Output the [x, y] coordinate of the center of the cell containing the given text.  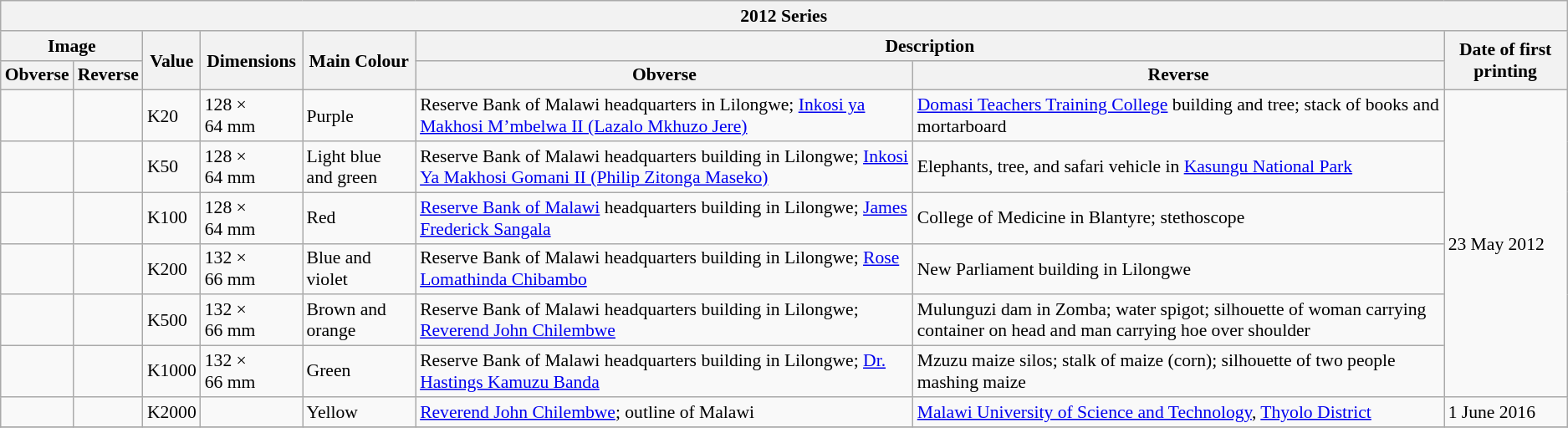
1 June 2016 [1505, 412]
K50 [172, 167]
Reserve Bank of Malawi headquarters building in Lilongwe; Inkosi Ya Makhosi Gomani II (Philip Zitonga Maseko) [664, 167]
Brown and orange [360, 321]
Malawi University of Science and Technology, Thyolo District [1179, 412]
College of Medicine in Blantyre; stethoscope [1179, 217]
Description [930, 46]
Date of first printing [1505, 60]
Reserve Bank of Malawi headquarters building in Lilongwe; James Frederick Sangala [664, 217]
Green [360, 371]
Reserve Bank of Malawi headquarters building in Lilongwe; Reverend John Chilembwe [664, 321]
23 May 2012 [1505, 244]
Main Colour [360, 60]
Yellow [360, 412]
Mulunguzi dam in Zomba; water spigot; silhouette of woman carrying container on head and man carrying hoe over shoulder [1179, 321]
Reverend John Chilembwe; outline of Malawi [664, 412]
Light blue and green [360, 167]
Reserve Bank of Malawi headquarters building in Lilongwe; Dr. Hastings Kamuzu Banda [664, 371]
Reserve Bank of Malawi headquarters in Lilongwe; Inkosi ya Makhosi M’mbelwa II (Lazalo Mkhuzo Jere) [664, 115]
K500 [172, 321]
Dimensions [252, 60]
2012 Series [784, 16]
K200 [172, 269]
Purple [360, 115]
Image [72, 46]
New Parliament building in Lilongwe [1179, 269]
Elephants, tree, and safari vehicle in Kasungu National Park [1179, 167]
Domasi Teachers Training College building and tree; stack of books and mortarboard [1179, 115]
K1000 [172, 371]
K20 [172, 115]
Red [360, 217]
K2000 [172, 412]
Mzuzu maize silos; stalk of maize (corn); silhouette of two people mashing maize [1179, 371]
Blue and violet [360, 269]
Value [172, 60]
K100 [172, 217]
Reserve Bank of Malawi headquarters building in Lilongwe; Rose Lomathinda Chibambo [664, 269]
